Detect which cell encompasses the target text, then output its [X, Y] center coordinate. 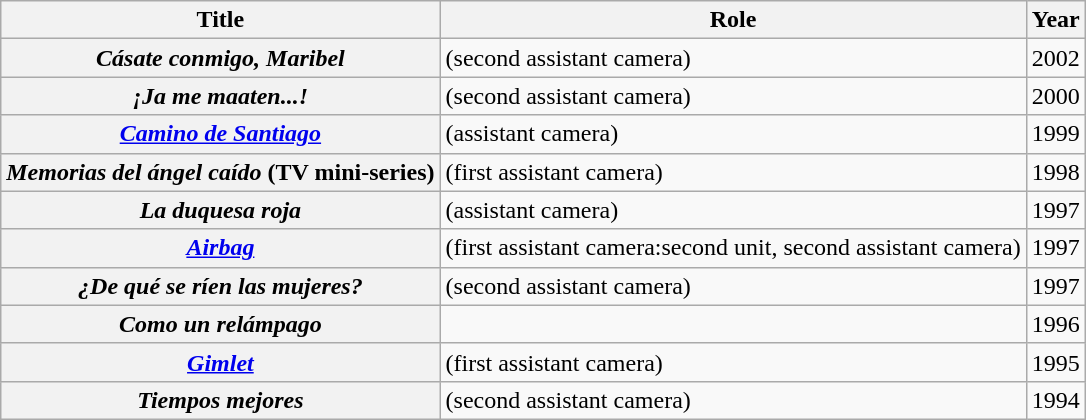
Tiempos mejores [220, 400]
1998 [1056, 172]
2002 [1056, 58]
1999 [1056, 134]
Role [733, 20]
1995 [1056, 362]
Memorias del ángel caído (TV mini-series) [220, 172]
1996 [1056, 324]
1994 [1056, 400]
Camino de Santiago [220, 134]
Gimlet [220, 362]
(first assistant camera:second unit, second assistant camera) [733, 248]
La duquesa roja [220, 210]
Year [1056, 20]
Title [220, 20]
Como un relámpago [220, 324]
¡Ja me maaten...! [220, 96]
Cásate conmigo, Maribel [220, 58]
¿De qué se ríen las mujeres? [220, 286]
Airbag [220, 248]
2000 [1056, 96]
